Find where the given text appears and provide that cell's center as (X, Y) coordinate. 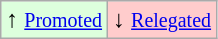
↓ Relegated (162, 20)
↑ Promoted (54, 20)
